Locate the cell with the specified text and output its (X, Y) center coordinate. 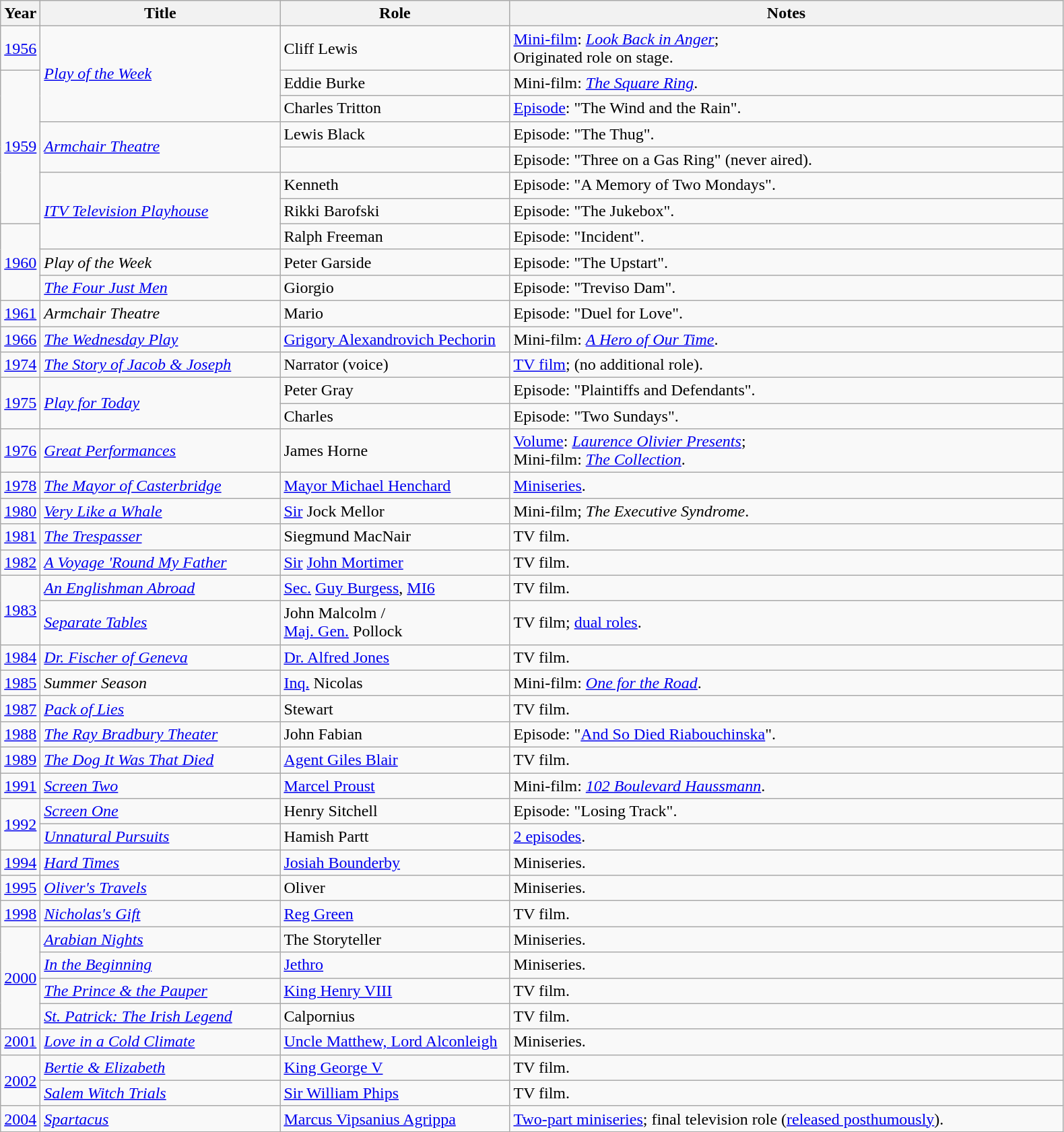
Mario (395, 313)
Charles Tritton (395, 108)
Ralph Freeman (395, 236)
Sec. Guy Burgess, MI6 (395, 588)
Henry Sitchell (395, 811)
The Storyteller (395, 939)
TV film; dual roles. (787, 622)
Mini-film: 102 Boulevard Haussmann. (787, 786)
1975 (20, 403)
Uncle Matthew, Lord Alconleigh (395, 1042)
King Henry VIII (395, 991)
The Four Just Men (160, 288)
Summer Season (160, 683)
Separate Tables (160, 622)
Reg Green (395, 914)
1956 (20, 48)
Oliver's Travels (160, 888)
1983 (20, 610)
ITV Television Playhouse (160, 211)
Great Performances (160, 451)
1959 (20, 147)
Sir John Mortimer (395, 562)
2004 (20, 1119)
Charles (395, 416)
Episode: "And So Died Riabouchinska". (787, 734)
2000 (20, 978)
1994 (20, 863)
Inq. Nicolas (395, 683)
Jethro (395, 965)
1987 (20, 708)
Dr. Fischer of Geneva (160, 657)
The Trespasser (160, 537)
John Fabian (395, 734)
Lewis Black (395, 134)
2002 (20, 1080)
Pack of Lies (160, 708)
Episode: "The Wind and the Rain". (787, 108)
Oliver (395, 888)
Peter Garside (395, 262)
Role (395, 13)
Sir William Phips (395, 1093)
Calpornius (395, 1016)
1989 (20, 760)
Notes (787, 13)
Episode: "Plaintiffs and Defendants". (787, 391)
1966 (20, 339)
The Story of Jacob & Joseph (160, 365)
Episode: "The Jukebox". (787, 211)
Very Like a Whale (160, 511)
Nicholas's Gift (160, 914)
In the Beginning (160, 965)
TV film; (no additional role). (787, 365)
Eddie Burke (395, 83)
Giorgio (395, 288)
Episode: "A Memory of Two Mondays". (787, 185)
Volume: Laurence Olivier Presents;Mini-film: The Collection. (787, 451)
1978 (20, 486)
1998 (20, 914)
Screen Two (160, 786)
1985 (20, 683)
1995 (20, 888)
John Malcolm /Maj. Gen. Pollock (395, 622)
Unnatural Pursuits (160, 837)
Screen One (160, 811)
Siegmund MacNair (395, 537)
Bertie & Elizabeth (160, 1067)
An Englishman Abroad (160, 588)
Mini-film: A Hero of Our Time. (787, 339)
Salem Witch Trials (160, 1093)
1992 (20, 824)
2001 (20, 1042)
Two-part miniseries; final television role (released posthumously). (787, 1119)
The Dog It Was That Died (160, 760)
Play for Today (160, 403)
1976 (20, 451)
Episode: "The Thug". (787, 134)
Episode: "The Upstart". (787, 262)
1984 (20, 657)
Josiah Bounderby (395, 863)
1961 (20, 313)
Dr. Alfred Jones (395, 657)
The Mayor of Casterbridge (160, 486)
Cliff Lewis (395, 48)
Mini-film: One for the Road. (787, 683)
Hard Times (160, 863)
Mini-film: Look Back in Anger;Originated role on stage. (787, 48)
Marcel Proust (395, 786)
Arabian Nights (160, 939)
St. Patrick: The Irish Legend (160, 1016)
Hamish Partt (395, 837)
1981 (20, 537)
The Wednesday Play (160, 339)
1988 (20, 734)
Title (160, 13)
Agent Giles Blair (395, 760)
The Ray Bradbury Theater (160, 734)
1960 (20, 262)
Rikki Barofski (395, 211)
The Prince & the Pauper (160, 991)
Narrator (voice) (395, 365)
Year (20, 13)
Love in a Cold Climate (160, 1042)
Episode: "Duel for Love". (787, 313)
1974 (20, 365)
Grigory Alexandrovich Pechorin (395, 339)
Mini-film; The Executive Syndrome. (787, 511)
Spartacus (160, 1119)
Kenneth (395, 185)
2 episodes. (787, 837)
Sir Jock Mellor (395, 511)
1991 (20, 786)
Mayor Michael Henchard (395, 486)
Episode: "Two Sundays". (787, 416)
James Horne (395, 451)
Episode: "Treviso Dam". (787, 288)
Episode: "Losing Track". (787, 811)
Mini-film: The Square Ring. (787, 83)
1980 (20, 511)
Peter Gray (395, 391)
Episode: "Three on a Gas Ring" (never aired). (787, 160)
King George V (395, 1067)
1982 (20, 562)
A Voyage 'Round My Father (160, 562)
Stewart (395, 708)
Episode: "Incident". (787, 236)
Marcus Vipsanius Agrippa (395, 1119)
